For the text-containing cell, return its midpoint in (X, Y) coordinate format. 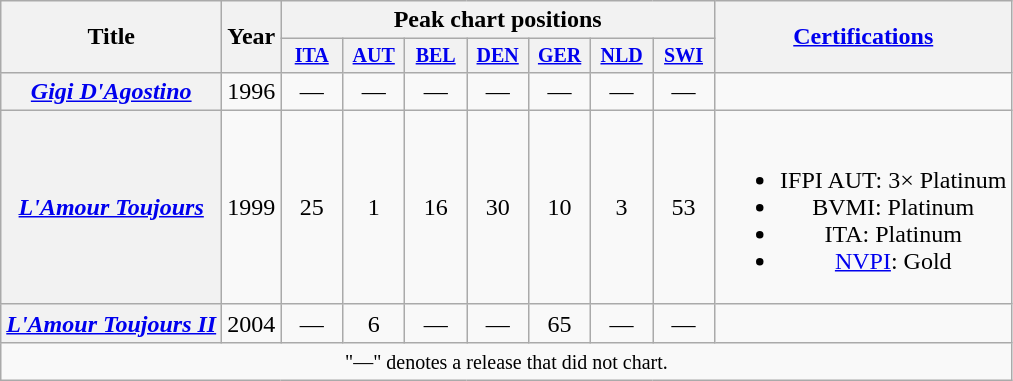
Title (112, 37)
10 (560, 207)
3 (622, 207)
ITA (312, 56)
L'Amour Toujours (112, 207)
GER (560, 56)
6 (374, 323)
NLD (622, 56)
Gigi D'Agostino (112, 91)
AUT (374, 56)
L'Amour Toujours II (112, 323)
Certifications (864, 37)
25 (312, 207)
2004 (252, 323)
SWI (684, 56)
1 (374, 207)
Year (252, 37)
Peak chart positions (498, 20)
BEL (436, 56)
16 (436, 207)
30 (498, 207)
53 (684, 207)
1996 (252, 91)
65 (560, 323)
IFPI AUT: 3× PlatinumBVMI: PlatinumITA: PlatinumNVPI: Gold (864, 207)
"―" denotes a release that did not chart. (506, 361)
DEN (498, 56)
1999 (252, 207)
